Determine the [x, y] coordinate at the center of the cell enclosing the given text.  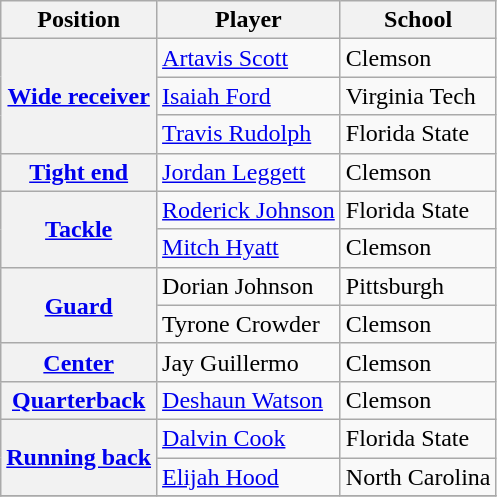
Running back [79, 457]
Elijah Hood [249, 477]
Jordan Leggett [249, 172]
Pittsburgh [418, 286]
Virginia Tech [418, 96]
Player [249, 20]
Dalvin Cook [249, 438]
Guard [79, 305]
Isaiah Ford [249, 96]
Deshaun Watson [249, 400]
Dorian Johnson [249, 286]
Roderick Johnson [249, 210]
Artavis Scott [249, 58]
Tackle [79, 229]
Quarterback [79, 400]
North Carolina [418, 477]
Center [79, 362]
Position [79, 20]
Jay Guillermo [249, 362]
Mitch Hyatt [249, 248]
Tyrone Crowder [249, 324]
School [418, 20]
Tight end [79, 172]
Wide receiver [79, 96]
Travis Rudolph [249, 134]
